For the text-containing cell, return its midpoint in (x, y) coordinate format. 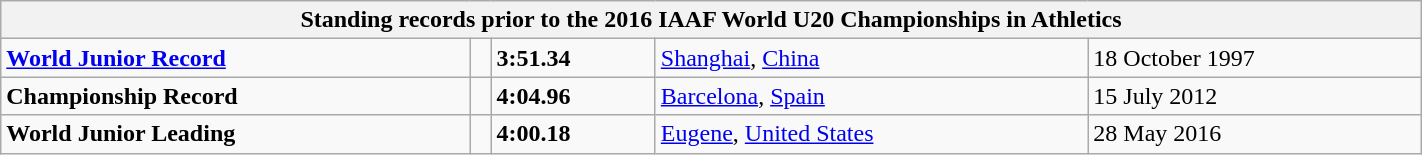
World Junior Leading (236, 134)
15 July 2012 (1254, 96)
18 October 1997 (1254, 58)
Barcelona, Spain (872, 96)
4:04.96 (573, 96)
3:51.34 (573, 58)
Standing records prior to the 2016 IAAF World U20 Championships in Athletics (711, 20)
4:00.18 (573, 134)
Eugene, United States (872, 134)
Championship Record (236, 96)
28 May 2016 (1254, 134)
Shanghai, China (872, 58)
World Junior Record (236, 58)
